Extract the [x, y] coordinate from the center of the cell holding the provided text.  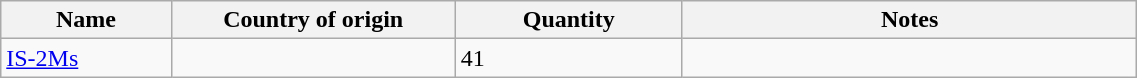
41 [568, 58]
Name [86, 20]
Country of origin [313, 20]
Notes [909, 20]
Quantity [568, 20]
IS-2Ms [86, 58]
